Extract the [x, y] coordinate from the center of the cell holding the provided text.  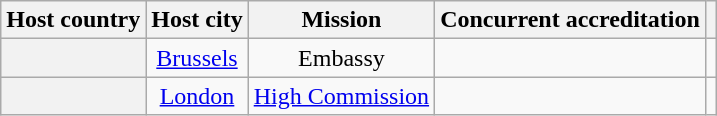
Host country [74, 20]
Mission [341, 20]
Brussels [197, 58]
Embassy [341, 58]
London [197, 96]
Concurrent accreditation [570, 20]
Host city [197, 20]
High Commission [341, 96]
